Capture the cell that displays the provided text and extract its [x, y] central coordinate. 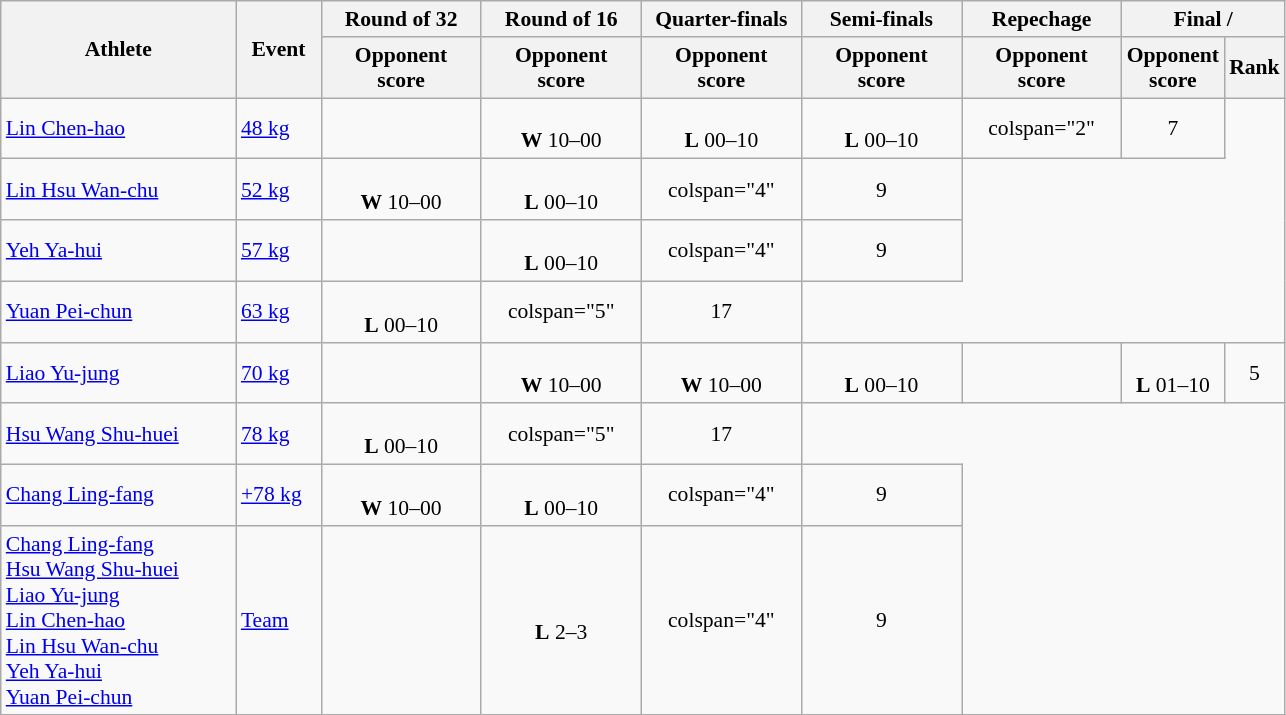
57 kg [278, 250]
Quarter-finals [721, 19]
Round of 16 [561, 19]
Chang Ling-fang [118, 496]
63 kg [278, 312]
Final / [1204, 19]
Event [278, 50]
L 01–10 [1174, 372]
52 kg [278, 190]
Rank [1254, 68]
Liao Yu-jung [118, 372]
Repechage [1042, 19]
78 kg [278, 434]
Semi-finals [881, 19]
70 kg [278, 372]
Yeh Ya-hui [118, 250]
Lin Chen-hao [118, 128]
7 [1174, 128]
5 [1254, 372]
colspan="2" [1042, 128]
+78 kg [278, 496]
48 kg [278, 128]
L 2–3 [561, 620]
Round of 32 [401, 19]
Chang Ling-fangHsu Wang Shu-hueiLiao Yu-jungLin Chen-haoLin Hsu Wan-chuYeh Ya-huiYuan Pei-chun [118, 620]
Team [278, 620]
Yuan Pei-chun [118, 312]
Lin Hsu Wan-chu [118, 190]
Hsu Wang Shu-huei [118, 434]
Athlete [118, 50]
